Output the (x, y) coordinate of the center of the cell containing the given text.  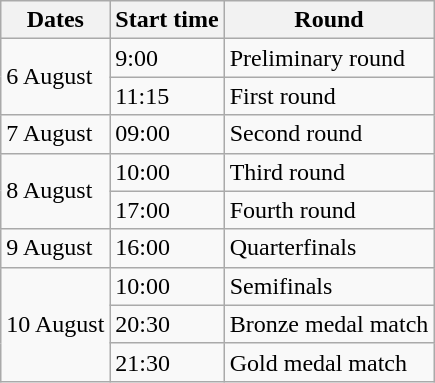
10 August (56, 324)
9:00 (167, 58)
Fourth round (329, 210)
21:30 (167, 362)
9 August (56, 248)
8 August (56, 191)
7 August (56, 134)
Semifinals (329, 286)
Dates (56, 20)
16:00 (167, 248)
Quarterfinals (329, 248)
Preliminary round (329, 58)
Bronze medal match (329, 324)
20:30 (167, 324)
6 August (56, 77)
First round (329, 96)
Round (329, 20)
17:00 (167, 210)
Third round (329, 172)
09:00 (167, 134)
Gold medal match (329, 362)
Start time (167, 20)
11:15 (167, 96)
Second round (329, 134)
